Determine the (x, y) coordinate at the center of the cell enclosing the given text.  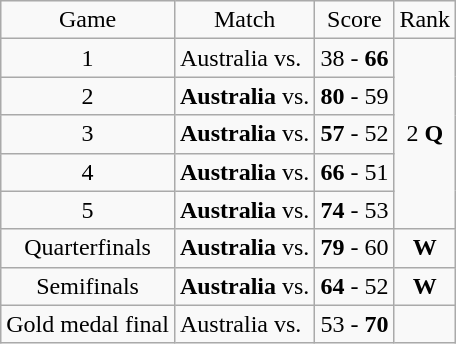
66 - 51 (354, 172)
2 (88, 96)
Gold medal final (88, 324)
Game (88, 20)
79 - 60 (354, 248)
2 Q (425, 134)
Rank (425, 20)
4 (88, 172)
Semifinals (88, 286)
38 - 66 (354, 58)
Score (354, 20)
74 - 53 (354, 210)
1 (88, 58)
Quarterfinals (88, 248)
3 (88, 134)
64 - 52 (354, 286)
Match (244, 20)
5 (88, 210)
80 - 59 (354, 96)
57 - 52 (354, 134)
53 - 70 (354, 324)
